From the cell containing the given text, extract its center point as [x, y] coordinate. 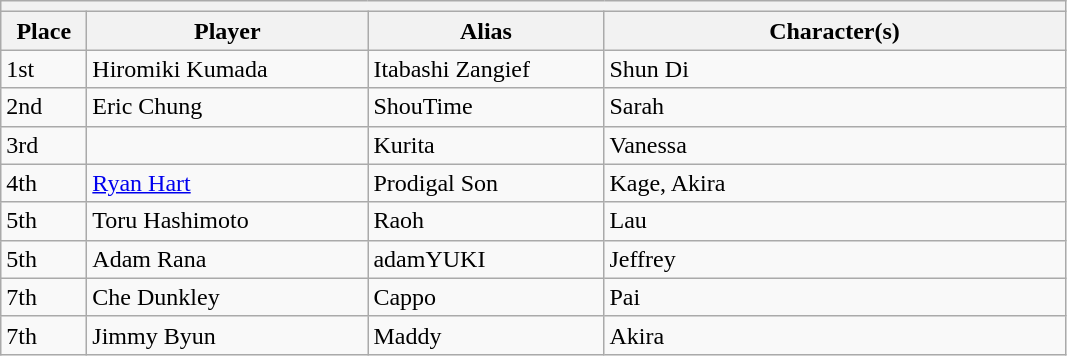
Character(s) [834, 31]
4th [44, 183]
Itabashi Zangief [486, 69]
Sarah [834, 107]
Prodigal Son [486, 183]
Hiromiki Kumada [228, 69]
Cappo [486, 297]
Kurita [486, 145]
Che Dunkley [228, 297]
Shun Di [834, 69]
Toru Hashimoto [228, 221]
2nd [44, 107]
Pai [834, 297]
Maddy [486, 335]
ShouTime [486, 107]
3rd [44, 145]
Akira [834, 335]
Vanessa [834, 145]
Alias [486, 31]
Raoh [486, 221]
1st [44, 69]
Kage, Akira [834, 183]
Jeffrey [834, 259]
adamYUKI [486, 259]
Place [44, 31]
Adam Rana [228, 259]
Eric Chung [228, 107]
Ryan Hart [228, 183]
Jimmy Byun [228, 335]
Lau [834, 221]
Player [228, 31]
